Output the (X, Y) coordinate of the center of the cell containing the given text.  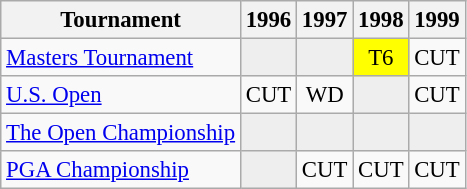
PGA Championship (121, 170)
The Open Championship (121, 133)
T6 (381, 58)
Tournament (121, 20)
WD (325, 95)
1996 (268, 20)
Masters Tournament (121, 58)
U.S. Open (121, 95)
1998 (381, 20)
1999 (437, 20)
1997 (325, 20)
